Identify which cell holds the provided text, then report its [X, Y] central coordinate. 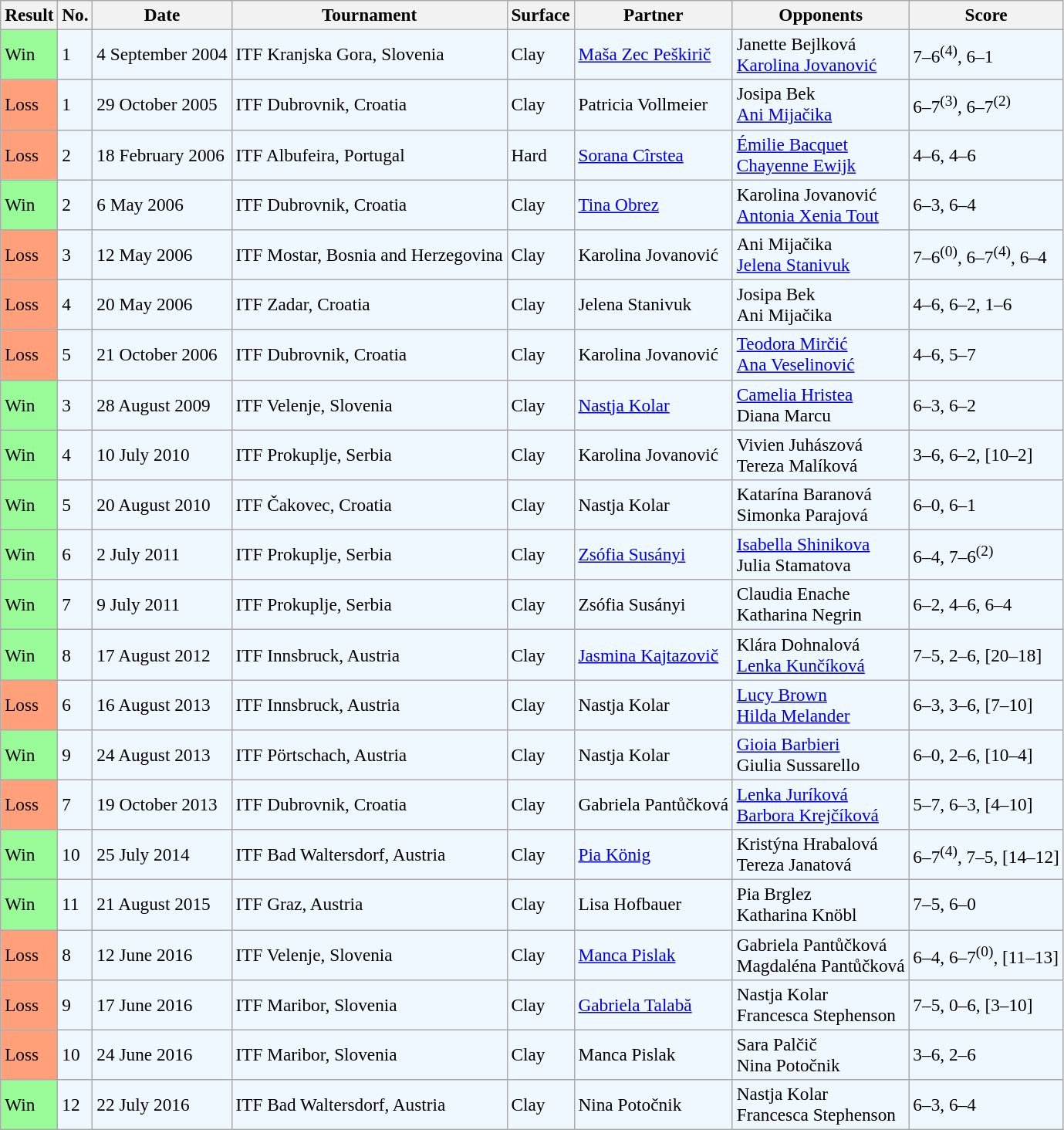
Pia Brglez Katharina Knöbl [821, 905]
Vivien Juhászová Tereza Malíková [821, 454]
11 [76, 905]
24 August 2013 [162, 755]
ITF Albufeira, Portugal [369, 154]
6–4, 6–7(0), [11–13] [986, 954]
Sorana Cîrstea [653, 154]
7–6(4), 6–1 [986, 54]
17 June 2016 [162, 1005]
Jasmina Kajtazovič [653, 655]
2 July 2011 [162, 554]
20 August 2010 [162, 505]
ITF Kranjska Gora, Slovenia [369, 54]
6–7(3), 6–7(2) [986, 105]
Partner [653, 15]
7–5, 0–6, [3–10] [986, 1005]
12 [76, 1104]
6–2, 4–6, 6–4 [986, 605]
Lucy Brown Hilda Melander [821, 704]
17 August 2012 [162, 655]
Teodora Mirčić Ana Veselinović [821, 355]
Lisa Hofbauer [653, 905]
Patricia Vollmeier [653, 105]
24 June 2016 [162, 1054]
19 October 2013 [162, 804]
Gabriela Pantůčková Magdaléna Pantůčková [821, 954]
6–3, 3–6, [7–10] [986, 704]
Result [29, 15]
Karolina Jovanović Antonia Xenia Tout [821, 204]
Claudia Enache Katharina Negrin [821, 605]
Maša Zec Peškirič [653, 54]
Lenka Juríková Barbora Krejčíková [821, 804]
ITF Pörtschach, Austria [369, 755]
18 February 2006 [162, 154]
3–6, 2–6 [986, 1054]
6–4, 7–6(2) [986, 554]
20 May 2006 [162, 304]
Janette Bejlková Karolina Jovanović [821, 54]
4–6, 4–6 [986, 154]
4–6, 5–7 [986, 355]
Sara Palčič Nina Potočnik [821, 1054]
ITF Mostar, Bosnia and Herzegovina [369, 255]
Klára Dohnalová Lenka Kunčíková [821, 655]
Katarína Baranová Simonka Parajová [821, 505]
Hard [540, 154]
21 October 2006 [162, 355]
12 June 2016 [162, 954]
25 July 2014 [162, 855]
6 May 2006 [162, 204]
Gioia Barbieri Giulia Sussarello [821, 755]
Gabriela Talabă [653, 1005]
7–5, 6–0 [986, 905]
3–6, 6–2, [10–2] [986, 454]
6–3, 6–2 [986, 404]
4–6, 6–2, 1–6 [986, 304]
16 August 2013 [162, 704]
22 July 2016 [162, 1104]
Score [986, 15]
Émilie Bacquet Chayenne Ewijk [821, 154]
6–7(4), 7–5, [14–12] [986, 855]
29 October 2005 [162, 105]
Kristýna Hrabalová Tereza Janatová [821, 855]
Nina Potočnik [653, 1104]
Gabriela Pantůčková [653, 804]
Camelia Hristea Diana Marcu [821, 404]
ITF Graz, Austria [369, 905]
Tournament [369, 15]
Date [162, 15]
7–5, 2–6, [20–18] [986, 655]
28 August 2009 [162, 404]
ITF Čakovec, Croatia [369, 505]
ITF Zadar, Croatia [369, 304]
Pia König [653, 855]
7–6(0), 6–7(4), 6–4 [986, 255]
12 May 2006 [162, 255]
5–7, 6–3, [4–10] [986, 804]
9 July 2011 [162, 605]
Surface [540, 15]
6–0, 6–1 [986, 505]
Tina Obrez [653, 204]
21 August 2015 [162, 905]
6–0, 2–6, [10–4] [986, 755]
4 September 2004 [162, 54]
Isabella Shinikova Julia Stamatova [821, 554]
10 July 2010 [162, 454]
Opponents [821, 15]
Jelena Stanivuk [653, 304]
No. [76, 15]
Ani Mijačika Jelena Stanivuk [821, 255]
